Search for the cell housing the specified text and yield its (x, y) center coordinate. 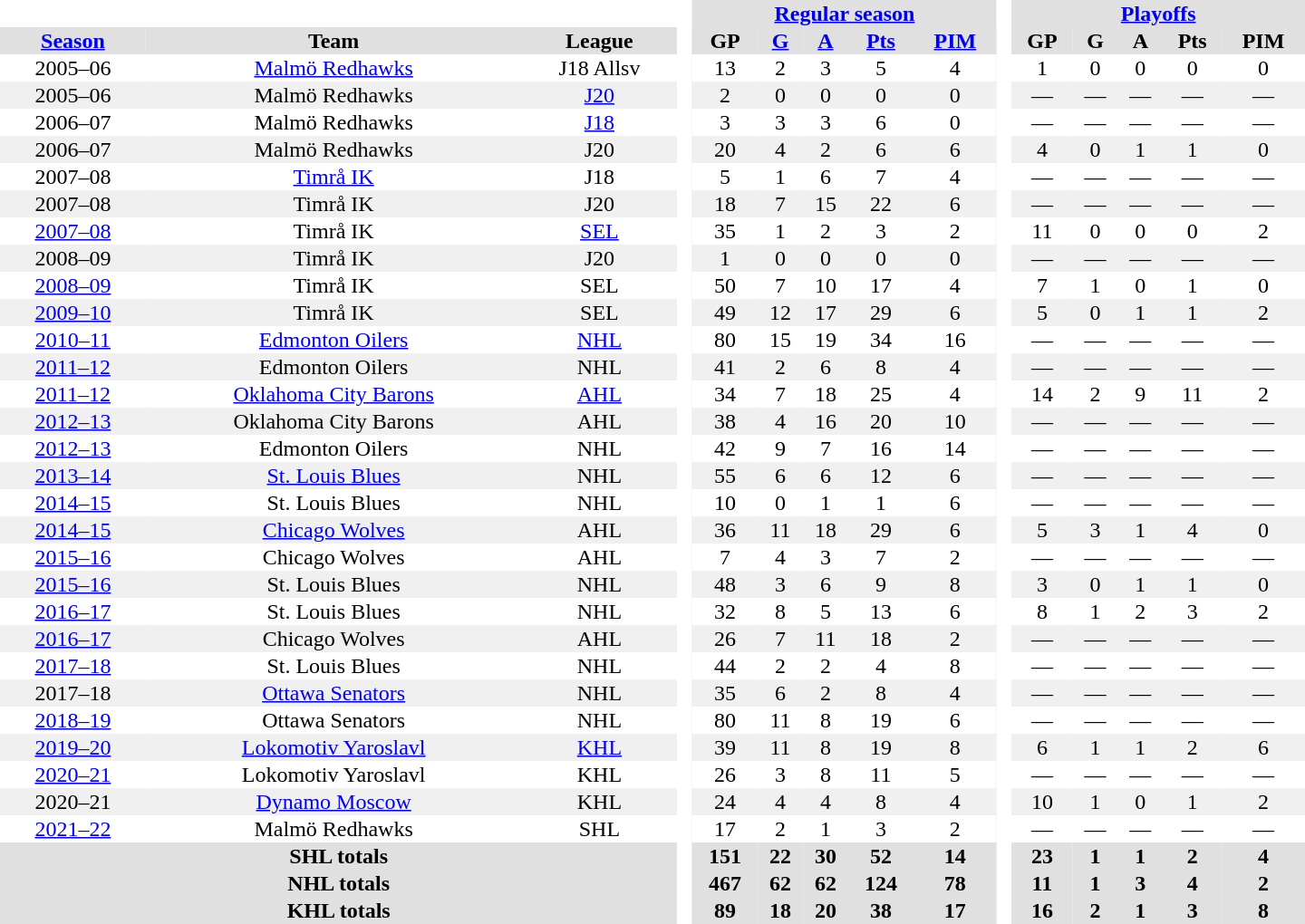
Season (72, 41)
Dynamo Moscow (333, 802)
2010–11 (72, 340)
League (599, 41)
2019–20 (72, 747)
2021–22 (72, 829)
SHL (599, 829)
42 (725, 448)
Team (333, 41)
32 (725, 611)
41 (725, 367)
NHL totals (339, 883)
52 (881, 856)
39 (725, 747)
89 (725, 910)
151 (725, 856)
36 (725, 530)
48 (725, 584)
49 (725, 313)
Regular season (845, 14)
2013–14 (72, 476)
124 (881, 883)
25 (881, 394)
KHL totals (339, 910)
55 (725, 476)
2009–10 (72, 313)
24 (725, 802)
44 (725, 666)
2018–19 (72, 720)
467 (725, 883)
J18 Allsv (599, 68)
23 (1042, 856)
78 (955, 883)
50 (725, 285)
Playoffs (1158, 14)
SHL totals (339, 856)
30 (826, 856)
